Detect which cell encompasses the target text, then output its [X, Y] center coordinate. 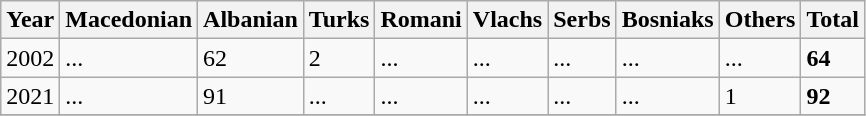
Macedonian [129, 20]
1 [760, 96]
92 [833, 96]
2002 [30, 58]
Total [833, 20]
Albanian [251, 20]
2021 [30, 96]
Others [760, 20]
Bosniaks [668, 20]
64 [833, 58]
2 [339, 58]
Romani [421, 20]
Turks [339, 20]
Serbs [582, 20]
Vlachs [507, 20]
62 [251, 58]
Year [30, 20]
91 [251, 96]
